Scan for the cell matching the given text and deliver its (x, y) coordinate at center. 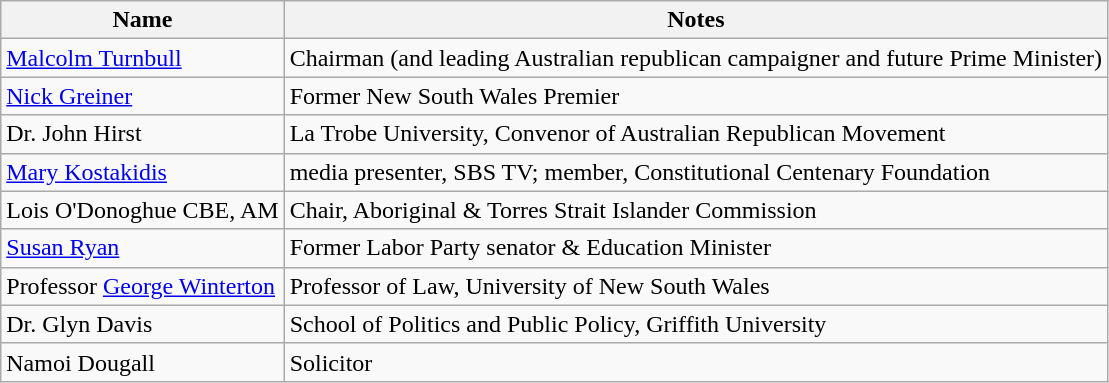
Namoi Dougall (142, 362)
Chair, Aboriginal & Torres Strait Islander Commission (696, 210)
Mary Kostakidis (142, 172)
Dr. Glyn Davis (142, 324)
media presenter, SBS TV; member, Constitutional Centenary Foundation (696, 172)
Former Labor Party senator & Education Minister (696, 248)
Nick Greiner (142, 96)
Susan Ryan (142, 248)
Name (142, 20)
Lois O'Donoghue CBE, AM (142, 210)
Former New South Wales Premier (696, 96)
Professor George Winterton (142, 286)
School of Politics and Public Policy, Griffith University (696, 324)
Malcolm Turnbull (142, 58)
Professor of Law, University of New South Wales (696, 286)
Dr. John Hirst (142, 134)
Solicitor (696, 362)
Chairman (and leading Australian republican campaigner and future Prime Minister) (696, 58)
Notes (696, 20)
La Trobe University, Convenor of Australian Republican Movement (696, 134)
